Extract the (x, y) coordinate from the center of the cell holding the provided text.  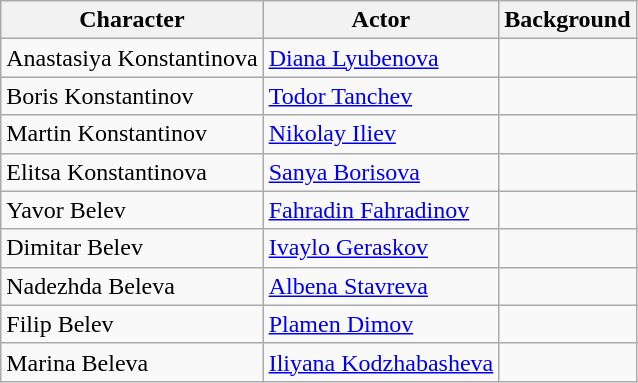
Character (132, 20)
Iliyana Kodzhabasheva (381, 362)
Yavor Belev (132, 210)
Martin Konstantinov (132, 134)
Plamen Dimov (381, 324)
Filip Belev (132, 324)
Actor (381, 20)
Dimitar Belev (132, 248)
Background (568, 20)
Elitsa Konstantinova (132, 172)
Albena Stavreva (381, 286)
Nikolay Iliev (381, 134)
Sanya Borisova (381, 172)
Marina Beleva (132, 362)
Todor Tanchev (381, 96)
Boris Konstantinov (132, 96)
Ivaylo Geraskov (381, 248)
Fahradin Fahradinov (381, 210)
Anastasiya Konstantinova (132, 58)
Nadezhda Beleva (132, 286)
Diana Lyubenova (381, 58)
